Return (x, y) of the center of cell containing provided text 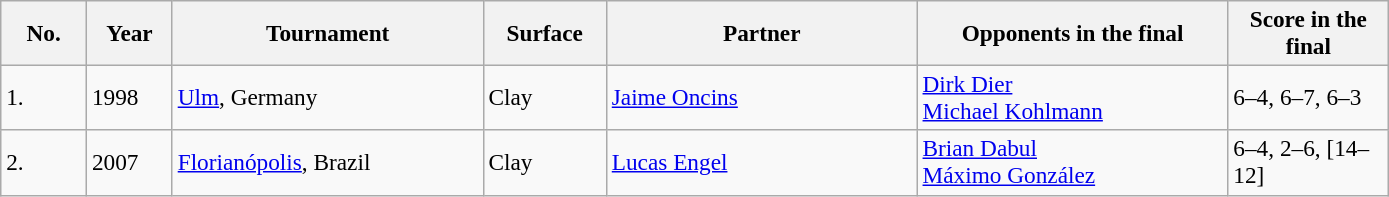
Ulm, Germany (328, 98)
Jaime Oncins (762, 98)
Opponents in the final (1072, 32)
Year (130, 32)
Tournament (328, 32)
No. (44, 32)
Dirk Dier Michael Kohlmann (1072, 98)
6–4, 6–7, 6–3 (1308, 98)
2007 (130, 162)
Score in the final (1308, 32)
2. (44, 162)
Surface (544, 32)
Florianópolis, Brazil (328, 162)
1. (44, 98)
Partner (762, 32)
Brian Dabul Máximo González (1072, 162)
6–4, 2–6, [14–12] (1308, 162)
1998 (130, 98)
Lucas Engel (762, 162)
